Provide the [X, Y] coordinate of the cell's center where the given text is located.  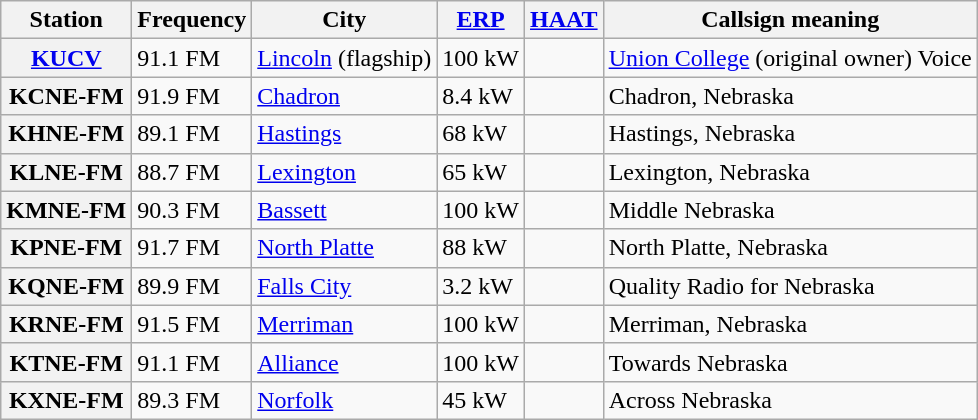
Middle Nebraska [790, 210]
89.1 FM [192, 134]
Merriman, Nebraska [790, 324]
KXNE-FM [66, 400]
Union College (original owner) Voice [790, 58]
KLNE-FM [66, 172]
Merriman [344, 324]
Lexington [344, 172]
KCNE-FM [66, 96]
Bassett [344, 210]
Alliance [344, 362]
KRNE-FM [66, 324]
91.9 FM [192, 96]
91.7 FM [192, 248]
89.9 FM [192, 286]
Chadron, Nebraska [790, 96]
Quality Radio for Nebraska [790, 286]
Towards Nebraska [790, 362]
HAAT [564, 20]
KPNE-FM [66, 248]
North Platte, Nebraska [790, 248]
Lexington, Nebraska [790, 172]
Lincoln (flagship) [344, 58]
45 kW [481, 400]
91.5 FM [192, 324]
KHNE-FM [66, 134]
3.2 kW [481, 286]
KUCV [66, 58]
Hastings [344, 134]
KMNE-FM [66, 210]
8.4 kW [481, 96]
Frequency [192, 20]
90.3 FM [192, 210]
Station [66, 20]
KTNE-FM [66, 362]
North Platte [344, 248]
65 kW [481, 172]
Hastings, Nebraska [790, 134]
ERP [481, 20]
Callsign meaning [790, 20]
KQNE-FM [66, 286]
Chadron [344, 96]
Norfolk [344, 400]
68 kW [481, 134]
88.7 FM [192, 172]
City [344, 20]
Falls City [344, 286]
88 kW [481, 248]
89.3 FM [192, 400]
Across Nebraska [790, 400]
